Identify which cell holds the provided text, then report its (x, y) central coordinate. 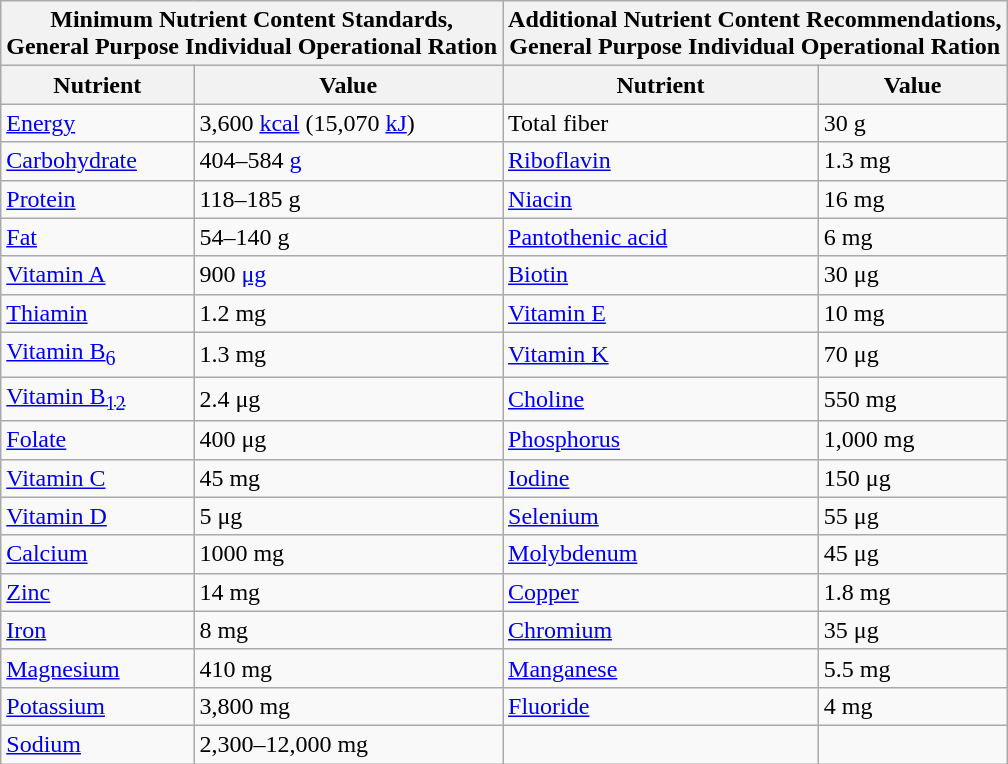
30 μg (912, 275)
404–584 g (348, 161)
410 mg (348, 668)
Vitamin D (98, 516)
1,000 mg (912, 440)
Total fiber (661, 123)
Vitamin K (661, 354)
Carbohydrate (98, 161)
55 μg (912, 516)
1.8 mg (912, 592)
Copper (661, 592)
550 mg (912, 399)
Manganese (661, 668)
Selenium (661, 516)
5.5 mg (912, 668)
900 μg (348, 275)
8 mg (348, 630)
30 g (912, 123)
Minimum Nutrient Content Standards,General Purpose Individual Operational Ration (252, 34)
Energy (98, 123)
118–185 g (348, 199)
Fat (98, 237)
35 μg (912, 630)
Zinc (98, 592)
Sodium (98, 744)
10 mg (912, 313)
Riboflavin (661, 161)
Calcium (98, 554)
Molybdenum (661, 554)
6 mg (912, 237)
Vitamin E (661, 313)
2,300–12,000 mg (348, 744)
3,600 kcal (15,070 kJ) (348, 123)
Additional Nutrient Content Recommendations,General Purpose Individual Operational Ration (755, 34)
45 mg (348, 478)
Vitamin C (98, 478)
16 mg (912, 199)
1.2 mg (348, 313)
Vitamin B6 (98, 354)
2.4 μg (348, 399)
1000 mg (348, 554)
4 mg (912, 706)
Choline (661, 399)
70 μg (912, 354)
Iron (98, 630)
Folate (98, 440)
Chromium (661, 630)
Protein (98, 199)
150 μg (912, 478)
Fluoride (661, 706)
Iodine (661, 478)
Phosphorus (661, 440)
Thiamin (98, 313)
Potassium (98, 706)
Vitamin A (98, 275)
5 μg (348, 516)
Vitamin B12 (98, 399)
Magnesium (98, 668)
14 mg (348, 592)
54–140 g (348, 237)
Biotin (661, 275)
45 μg (912, 554)
400 μg (348, 440)
Pantothenic acid (661, 237)
Niacin (661, 199)
3,800 mg (348, 706)
